Determine the (x, y) coordinate at the center of the cell enclosing the given text.  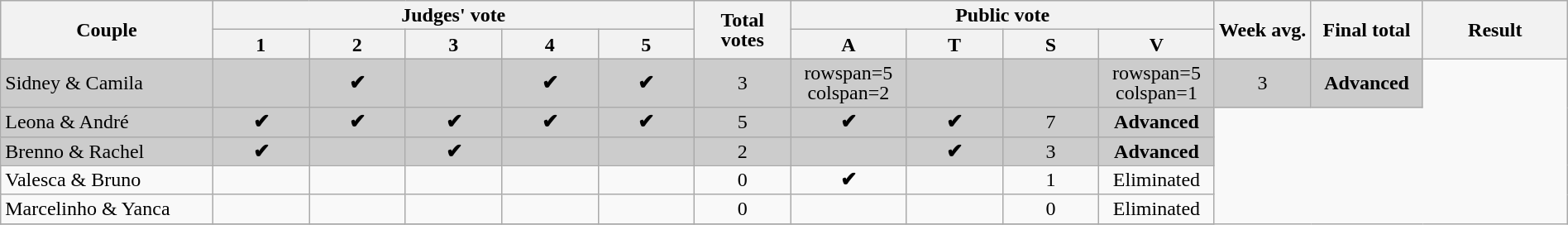
Judges' vote (453, 15)
Sidney & Camila (107, 83)
7 (1050, 122)
Couple (107, 30)
V (1157, 45)
T (954, 45)
Final total (1367, 30)
rowspan=5 colspan=1 (1157, 83)
Week avg. (1262, 30)
A (849, 45)
Total votes (742, 30)
Leona & André (107, 122)
Public vote (1002, 15)
S (1050, 45)
Result (1495, 30)
Brenno & Rachel (107, 151)
4 (550, 45)
Valesca & Bruno (107, 180)
Marcelinho & Yanca (107, 208)
rowspan=5 colspan=2 (849, 83)
